Identify which cell holds the provided text, then report its (x, y) central coordinate. 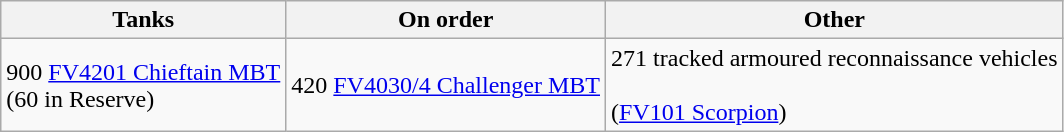
900 FV4201 Chieftain MBT (60 in Reserve) (144, 85)
420 FV4030/4 Challenger MBT (446, 85)
Other (835, 20)
271 tracked armoured reconnaissance vehicles(FV101 Scorpion) (835, 85)
Tanks (144, 20)
On order (446, 20)
